For the text-containing cell, return its midpoint in (X, Y) coordinate format. 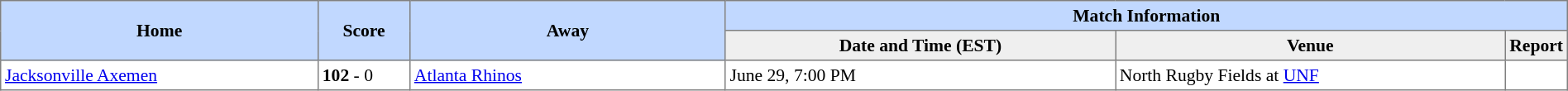
Score (364, 31)
Venue (1310, 45)
Home (160, 31)
Date and Time (EST) (920, 45)
Away (568, 31)
June 29, 7:00 PM (920, 75)
102 - 0 (364, 75)
Atlanta Rhinos (568, 75)
Match Information (1146, 16)
North Rugby Fields at UNF (1310, 75)
Jacksonville Axemen (160, 75)
Report (1537, 45)
